For the text-containing cell, return its midpoint in [x, y] coordinate format. 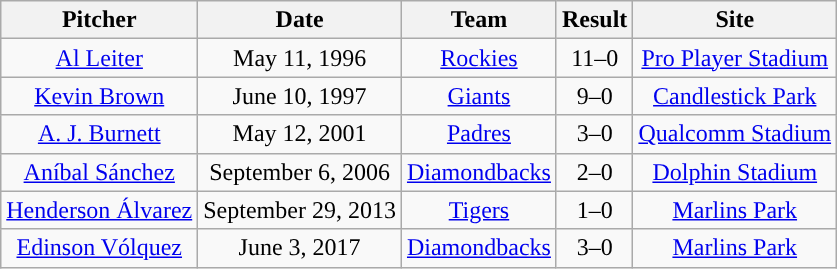
Henderson Álvarez [100, 210]
Site [735, 20]
Qualcomm Stadium [735, 134]
2–0 [594, 172]
Candlestick Park [735, 96]
Giants [478, 96]
Date [300, 20]
Tigers [478, 210]
Result [594, 20]
Team [478, 20]
May 12, 2001 [300, 134]
A. J. Burnett [100, 134]
Edinson Vólquez [100, 248]
June 10, 1997 [300, 96]
June 3, 2017 [300, 248]
9–0 [594, 96]
Pro Player Stadium [735, 58]
Dolphin Stadium [735, 172]
Pitcher [100, 20]
Kevin Brown [100, 96]
11–0 [594, 58]
Padres [478, 134]
Aníbal Sánchez [100, 172]
September 6, 2006 [300, 172]
September 29, 2013 [300, 210]
May 11, 1996 [300, 58]
1–0 [594, 210]
Al Leiter [100, 58]
Rockies [478, 58]
